Identify which cell holds the provided text, then report its [x, y] central coordinate. 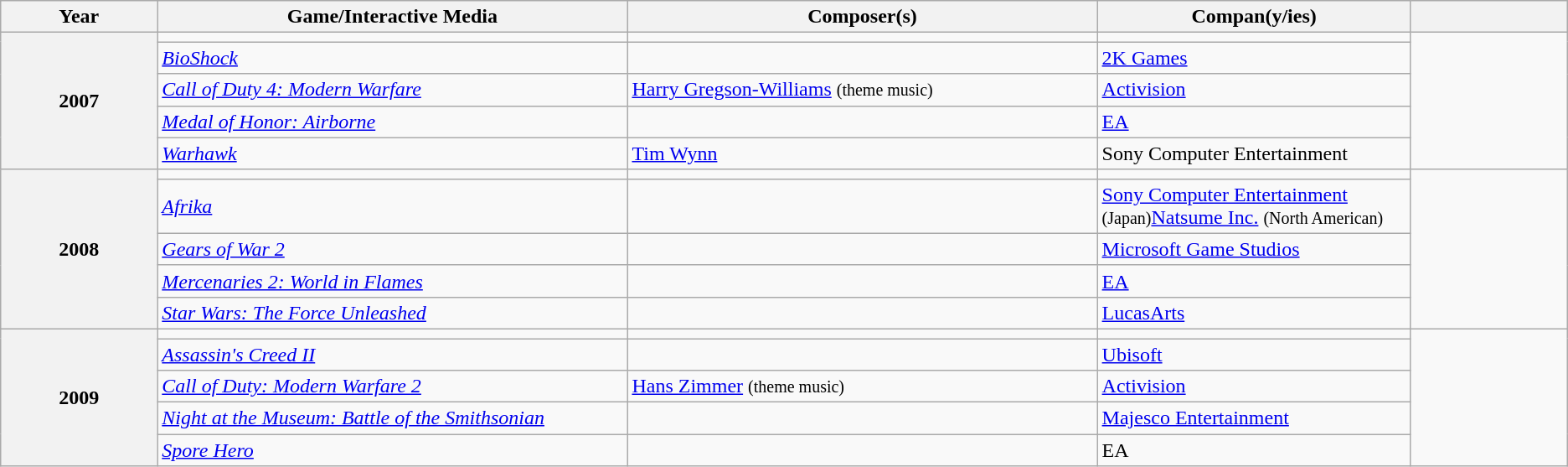
LucasArts [1254, 313]
Ubisoft [1254, 355]
BioShock [392, 58]
Call of Duty: Modern Warfare 2 [392, 387]
Mercenaries 2: World in Flames [392, 281]
Warhawk [392, 153]
Afrika [392, 206]
2009 [79, 397]
Year [79, 17]
Sony Computer Entertainment [1254, 153]
Composer(s) [863, 17]
Night at the Museum: Battle of the Smithsonian [392, 418]
2K Games [1254, 58]
Game/Interactive Media [392, 17]
Assassin's Creed II [392, 355]
Harry Gregson-Williams (theme music) [863, 90]
Tim Wynn [863, 153]
Hans Zimmer (theme music) [863, 387]
Compan(y/ies) [1254, 17]
Call of Duty 4: Modern Warfare [392, 90]
2008 [79, 249]
Sony Computer Entertainment (Japan)Natsume Inc. (North American) [1254, 206]
Spore Hero [392, 450]
Majesco Entertainment [1254, 418]
Medal of Honor: Airborne [392, 122]
2007 [79, 101]
Gears of War 2 [392, 249]
Microsoft Game Studios [1254, 249]
Star Wars: The Force Unleashed [392, 313]
